Identify which cell holds the provided text, then report its (X, Y) central coordinate. 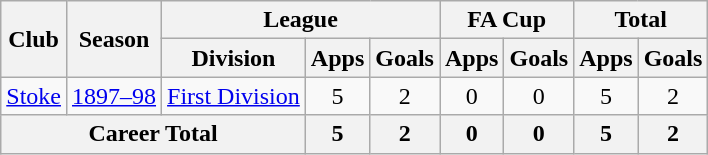
League (301, 20)
Total (641, 20)
Division (234, 58)
Stoke (34, 96)
Club (34, 39)
FA Cup (507, 20)
First Division (234, 96)
Career Total (154, 134)
Season (114, 39)
1897–98 (114, 96)
